Detect which cell encompasses the target text, then output its [X, Y] center coordinate. 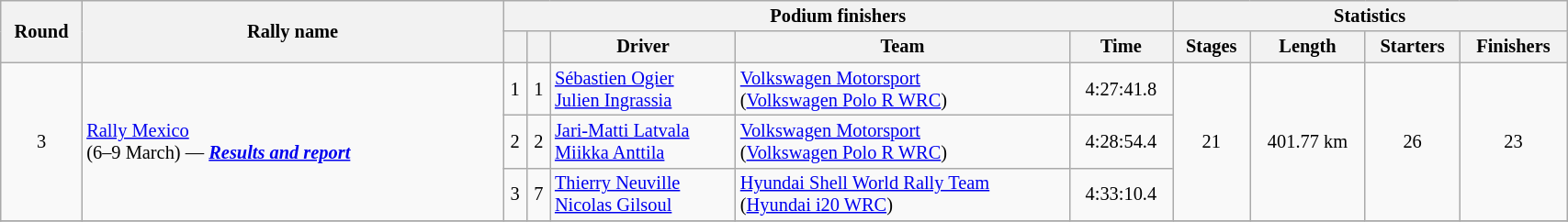
Sébastien Ogier Julien Ingrassia [643, 89]
Round [42, 31]
Driver [643, 47]
21 [1212, 141]
4:27:41.8 [1121, 89]
401.77 km [1308, 141]
Podium finishers [838, 16]
Thierry Neuville Nicolas Gilsoul [643, 194]
Jari-Matti Latvala Miikka Anttila [643, 141]
7 [538, 194]
Time [1121, 47]
Hyundai Shell World Rally Team (Hyundai i20 WRC) [902, 194]
Rally name [292, 31]
4:28:54.4 [1121, 141]
Statistics [1371, 16]
4:33:10.4 [1121, 194]
Starters [1413, 47]
Rally Mexico(6–9 March) — Results and report [292, 141]
Team [902, 47]
Length [1308, 47]
23 [1513, 141]
Stages [1212, 47]
Finishers [1513, 47]
26 [1413, 141]
